From the cell containing the given text, extract its center point as [X, Y] coordinate. 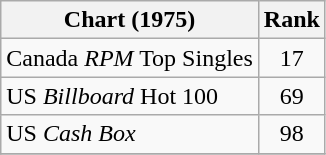
Canada RPM Top Singles [130, 58]
69 [292, 96]
Rank [292, 20]
98 [292, 134]
Chart (1975) [130, 20]
US Billboard Hot 100 [130, 96]
17 [292, 58]
US Cash Box [130, 134]
